Find where the given text appears and provide that cell's center as (X, Y) coordinate. 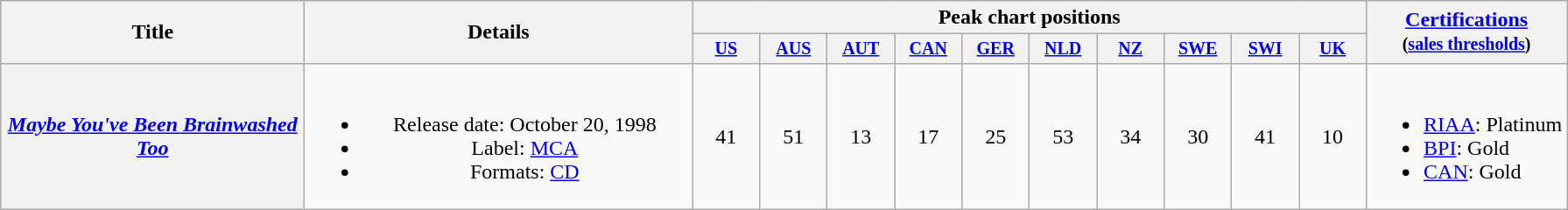
GER (996, 49)
NZ (1131, 49)
25 (996, 136)
30 (1198, 136)
CAN (928, 49)
51 (793, 136)
53 (1063, 136)
Title (152, 32)
Release date: October 20, 1998Label: MCAFormats: CD (499, 136)
SWI (1266, 49)
UK (1332, 49)
34 (1131, 136)
AUT (861, 49)
Maybe You've Been Brainwashed Too (152, 136)
Peak chart positions (1030, 17)
US (727, 49)
Details (499, 32)
10 (1332, 136)
RIAA: PlatinumBPI: GoldCAN: Gold (1467, 136)
13 (861, 136)
SWE (1198, 49)
AUS (793, 49)
Certifications(sales thresholds) (1467, 32)
17 (928, 136)
NLD (1063, 49)
